Scan for the cell matching the given text and deliver its (X, Y) coordinate at center. 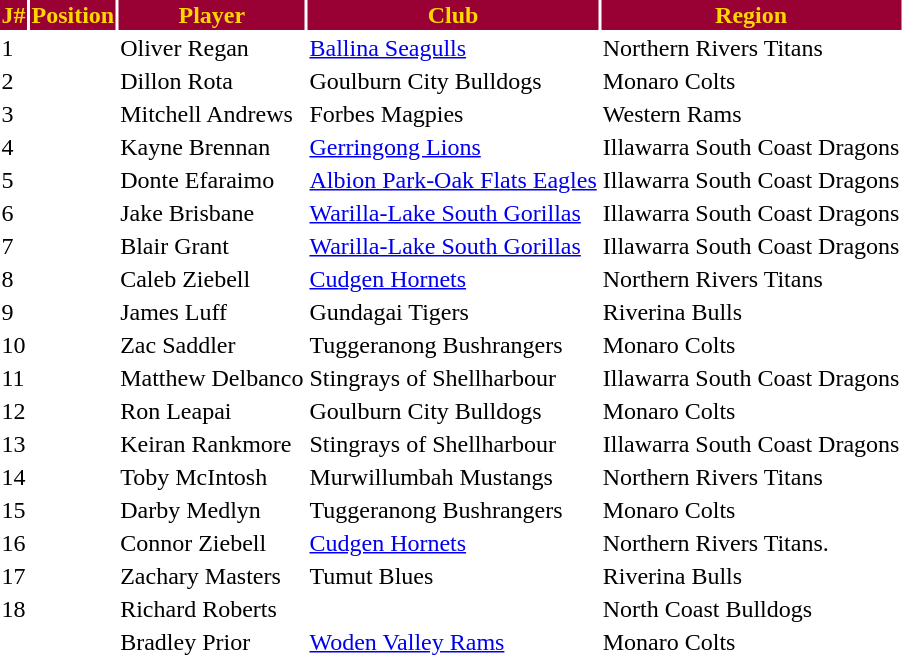
6 (14, 213)
Forbes Magpies (453, 114)
Blair Grant (212, 246)
Richard Roberts (212, 609)
Ballina Seagulls (453, 48)
Region (751, 15)
5 (14, 180)
Western Rams (751, 114)
17 (14, 576)
Club (453, 15)
Gundagai Tigers (453, 312)
Gerringong Lions (453, 147)
Caleb Ziebell (212, 279)
Albion Park-Oak Flats Eagles (453, 180)
10 (14, 345)
4 (14, 147)
Northern Rivers Titans. (751, 543)
Murwillumbah Mustangs (453, 477)
Darby Medlyn (212, 510)
Oliver Regan (212, 48)
2 (14, 81)
13 (14, 444)
18 (14, 609)
Tumut Blues (453, 576)
14 (14, 477)
North Coast Bulldogs (751, 609)
Dillon Rota (212, 81)
Mitchell Andrews (212, 114)
9 (14, 312)
Donte Efaraimo (212, 180)
3 (14, 114)
Connor Ziebell (212, 543)
Zac Saddler (212, 345)
James Luff (212, 312)
Position (73, 15)
8 (14, 279)
7 (14, 246)
1 (14, 48)
J# (14, 15)
16 (14, 543)
Player (212, 15)
Matthew Delbanco (212, 378)
Kayne Brennan (212, 147)
Keiran Rankmore (212, 444)
Ron Leapai (212, 411)
12 (14, 411)
Zachary Masters (212, 576)
15 (14, 510)
Jake Brisbane (212, 213)
Toby McIntosh (212, 477)
11 (14, 378)
